From the cell containing the given text, extract its center point as (X, Y) coordinate. 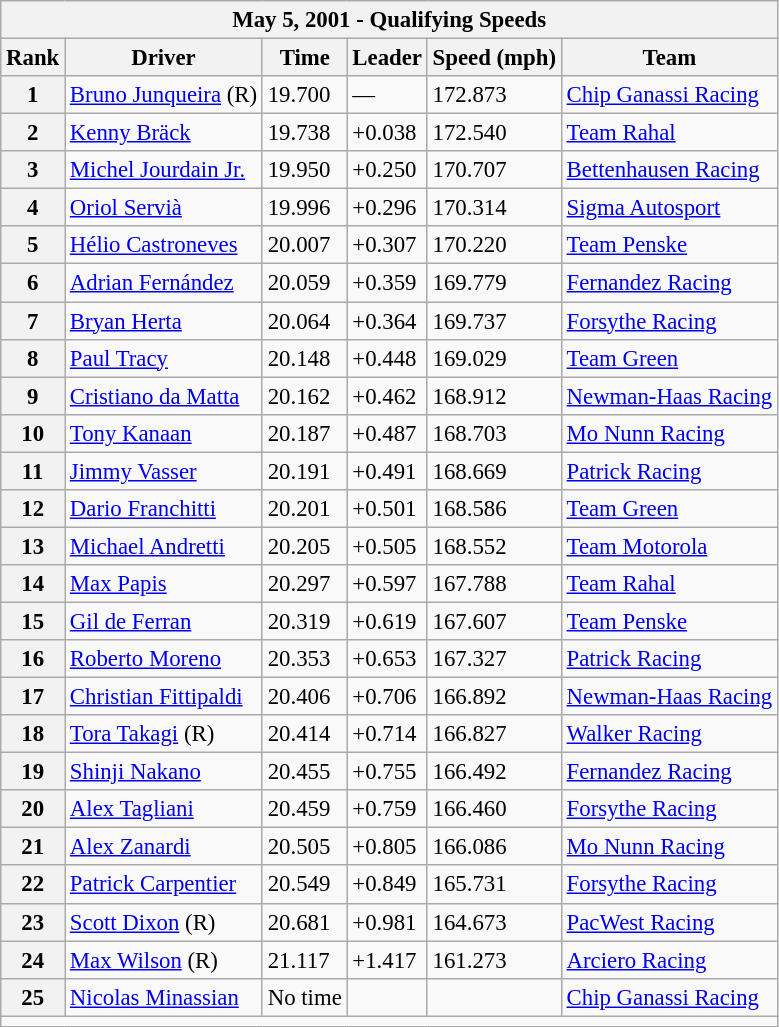
6 (33, 283)
+0.364 (387, 321)
20.162 (304, 396)
Nicolas Minassian (164, 997)
20.455 (304, 772)
Rank (33, 58)
18 (33, 734)
169.737 (494, 321)
+0.307 (387, 245)
15 (33, 621)
Gil de Ferran (164, 621)
+0.491 (387, 471)
May 5, 2001 - Qualifying Speeds (390, 20)
19.738 (304, 133)
+0.706 (387, 697)
20.353 (304, 659)
Team (669, 58)
10 (33, 433)
164.673 (494, 922)
170.314 (494, 208)
22 (33, 885)
1 (33, 95)
Alex Tagliani (164, 809)
Alex Zanardi (164, 847)
+0.619 (387, 621)
Kenny Bräck (164, 133)
Scott Dixon (R) (164, 922)
172.540 (494, 133)
3 (33, 170)
20.187 (304, 433)
Time (304, 58)
Oriol Servià (164, 208)
19.950 (304, 170)
Hélio Castroneves (164, 245)
167.788 (494, 584)
Max Papis (164, 584)
168.669 (494, 471)
20.681 (304, 922)
Jimmy Vasser (164, 471)
PacWest Racing (669, 922)
24 (33, 960)
168.552 (494, 546)
Patrick Carpentier (164, 885)
Arciero Racing (669, 960)
166.892 (494, 697)
Driver (164, 58)
+0.653 (387, 659)
8 (33, 358)
20.059 (304, 283)
+0.501 (387, 509)
20.549 (304, 885)
Tony Kanaan (164, 433)
19.996 (304, 208)
172.873 (494, 95)
Michael Andretti (164, 546)
20.297 (304, 584)
+0.038 (387, 133)
+0.448 (387, 358)
Walker Racing (669, 734)
Roberto Moreno (164, 659)
165.731 (494, 885)
2 (33, 133)
20.414 (304, 734)
Tora Takagi (R) (164, 734)
Leader (387, 58)
20.007 (304, 245)
Bettenhausen Racing (669, 170)
Michel Jourdain Jr. (164, 170)
Bryan Herta (164, 321)
19 (33, 772)
166.086 (494, 847)
20.505 (304, 847)
+0.597 (387, 584)
167.327 (494, 659)
23 (33, 922)
— (387, 95)
166.827 (494, 734)
25 (33, 997)
Shinji Nakano (164, 772)
5 (33, 245)
161.273 (494, 960)
9 (33, 396)
+0.250 (387, 170)
12 (33, 509)
Sigma Autosport (669, 208)
Adrian Fernández (164, 283)
Christian Fittipaldi (164, 697)
No time (304, 997)
+0.505 (387, 546)
170.707 (494, 170)
Team Motorola (669, 546)
20.148 (304, 358)
+0.849 (387, 885)
13 (33, 546)
Bruno Junqueira (R) (164, 95)
+0.805 (387, 847)
167.607 (494, 621)
17 (33, 697)
Max Wilson (R) (164, 960)
20.191 (304, 471)
+0.359 (387, 283)
+0.714 (387, 734)
+0.755 (387, 772)
169.029 (494, 358)
16 (33, 659)
168.912 (494, 396)
166.492 (494, 772)
Speed (mph) (494, 58)
+0.759 (387, 809)
19.700 (304, 95)
+0.296 (387, 208)
7 (33, 321)
170.220 (494, 245)
20.205 (304, 546)
+0.487 (387, 433)
20.201 (304, 509)
Dario Franchitti (164, 509)
20.406 (304, 697)
20.459 (304, 809)
11 (33, 471)
168.586 (494, 509)
4 (33, 208)
14 (33, 584)
20.064 (304, 321)
+1.417 (387, 960)
21.117 (304, 960)
Cristiano da Matta (164, 396)
20 (33, 809)
Paul Tracy (164, 358)
169.779 (494, 283)
166.460 (494, 809)
168.703 (494, 433)
+0.981 (387, 922)
20.319 (304, 621)
21 (33, 847)
+0.462 (387, 396)
